From the cell containing the given text, extract its center point as (x, y) coordinate. 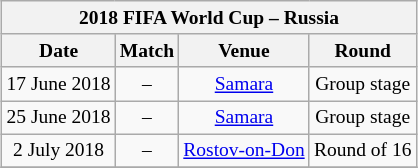
2 July 2018 (58, 150)
Venue (244, 50)
2018 FIFA World Cup – Russia (209, 18)
Rostov-on-Don (244, 150)
Round (362, 50)
Round of 16 (362, 150)
Date (58, 50)
25 June 2018 (58, 118)
17 June 2018 (58, 84)
Match (146, 50)
